Identify which cell holds the provided text, then report its [x, y] central coordinate. 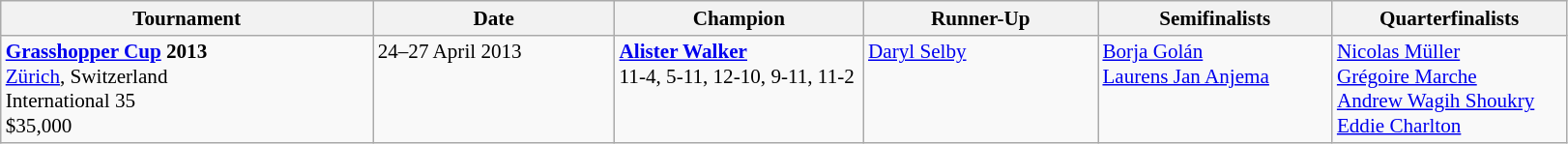
Semifinalists [1215, 17]
Champion [739, 17]
Daryl Selby [980, 89]
Runner-Up [980, 17]
Grasshopper Cup 2013 Zürich, SwitzerlandInternational 35$35,000 [188, 89]
Date [494, 17]
Nicolas Müller Grégoire Marche Andrew Wagih Shoukry Eddie Charlton [1449, 89]
Tournament [188, 17]
Quarterfinalists [1449, 17]
Borja Golán Laurens Jan Anjema [1215, 89]
24–27 April 2013 [494, 89]
Alister Walker11-4, 5-11, 12-10, 9-11, 11-2 [739, 89]
